Identify which cell holds the provided text, then report its (x, y) central coordinate. 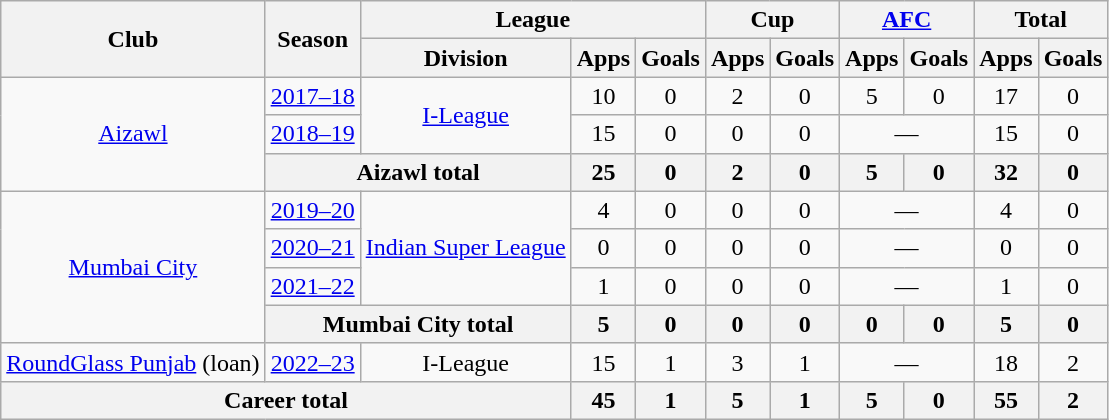
17 (1006, 96)
Aizawl total (418, 172)
Division (466, 58)
2022–23 (312, 362)
Club (133, 39)
45 (603, 400)
2018–19 (312, 134)
3 (737, 362)
2019–20 (312, 210)
AFC (907, 20)
25 (603, 172)
Season (312, 39)
Total (1041, 20)
Mumbai City total (418, 324)
2021–22 (312, 286)
55 (1006, 400)
10 (603, 96)
32 (1006, 172)
2017–18 (312, 96)
Aizawl (133, 134)
League (532, 20)
RoundGlass Punjab (loan) (133, 362)
Cup (772, 20)
Indian Super League (466, 248)
Career total (286, 400)
2020–21 (312, 248)
Mumbai City (133, 267)
18 (1006, 362)
